Find where the given text appears and provide that cell's center as (x, y) coordinate. 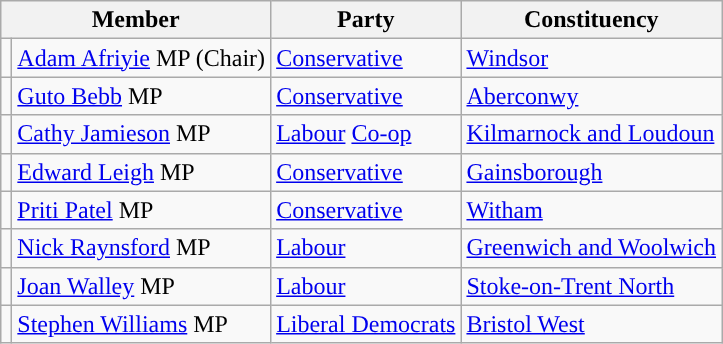
Stephen Williams MP (142, 324)
Greenwich and Woolwich (592, 248)
Priti Patel MP (142, 210)
Stoke-on-Trent North (592, 286)
Liberal Democrats (366, 324)
Aberconwy (592, 96)
Member (136, 20)
Constituency (592, 20)
Kilmarnock and Loudoun (592, 134)
Nick Raynsford MP (142, 248)
Gainsborough (592, 172)
Adam Afriyie MP (Chair) (142, 58)
Edward Leigh MP (142, 172)
Labour Co-op (366, 134)
Bristol West (592, 324)
Windsor (592, 58)
Guto Bebb MP (142, 96)
Party (366, 20)
Witham (592, 210)
Cathy Jamieson MP (142, 134)
Joan Walley MP (142, 286)
